Pinpoint the cell where the given text exists, returning its [x, y] midpoint coordinate. 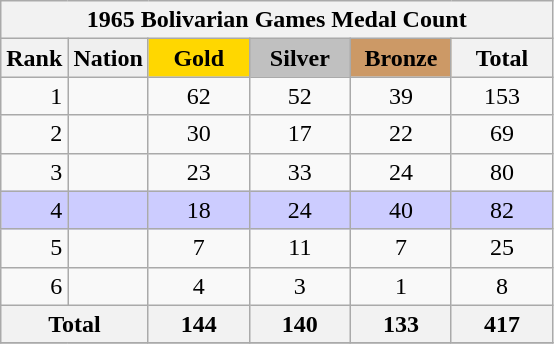
Bronze [400, 58]
140 [300, 324]
23 [198, 172]
22 [400, 134]
69 [502, 134]
144 [198, 324]
133 [400, 324]
17 [300, 134]
62 [198, 96]
5 [34, 248]
30 [198, 134]
417 [502, 324]
40 [400, 210]
Nation [108, 58]
6 [34, 286]
39 [400, 96]
52 [300, 96]
Silver [300, 58]
8 [502, 286]
82 [502, 210]
Rank [34, 58]
25 [502, 248]
Gold [198, 58]
80 [502, 172]
2 [34, 134]
33 [300, 172]
1965 Bolivarian Games Medal Count [277, 20]
153 [502, 96]
11 [300, 248]
18 [198, 210]
